Locate the cell with the specified text and output its [X, Y] center coordinate. 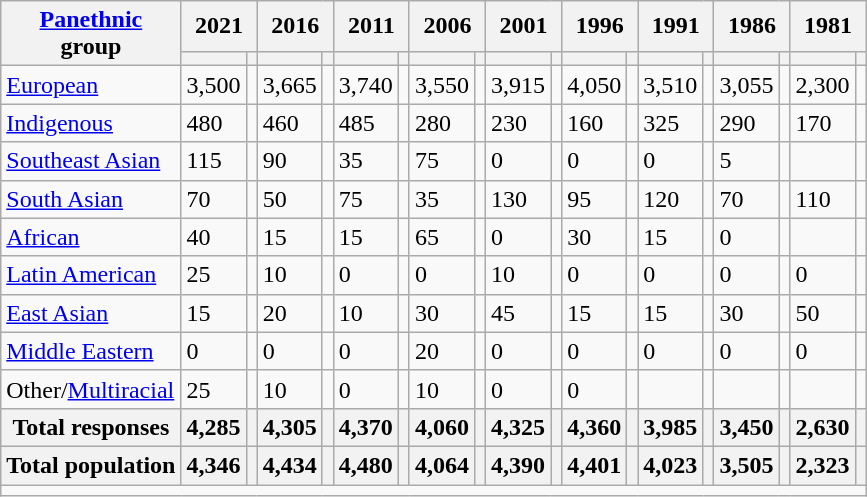
4,050 [594, 85]
South Asian [91, 199]
3,500 [214, 85]
3,505 [746, 465]
Other/Multiracial [91, 389]
110 [822, 199]
95 [594, 199]
3,915 [518, 85]
4,390 [518, 465]
325 [670, 123]
4,346 [214, 465]
Latin American [91, 275]
4,370 [366, 427]
2011 [371, 26]
4,480 [366, 465]
480 [214, 123]
2001 [524, 26]
2,630 [822, 427]
3,985 [670, 427]
4,325 [518, 427]
2,323 [822, 465]
4,434 [290, 465]
290 [746, 123]
European [91, 85]
1996 [600, 26]
3,450 [746, 427]
Total responses [91, 427]
65 [442, 237]
40 [214, 237]
230 [518, 123]
4,305 [290, 427]
Southeast Asian [91, 161]
5 [746, 161]
485 [366, 123]
90 [290, 161]
120 [670, 199]
Total population [91, 465]
130 [518, 199]
3,510 [670, 85]
2016 [295, 26]
3,665 [290, 85]
Panethnicgroup [91, 34]
170 [822, 123]
2021 [219, 26]
2,300 [822, 85]
3,550 [442, 85]
1981 [828, 26]
4,360 [594, 427]
160 [594, 123]
1986 [752, 26]
4,401 [594, 465]
1991 [676, 26]
115 [214, 161]
3,740 [366, 85]
East Asian [91, 313]
460 [290, 123]
45 [518, 313]
4,064 [442, 465]
Middle Eastern [91, 351]
Indigenous [91, 123]
4,023 [670, 465]
280 [442, 123]
2006 [447, 26]
4,285 [214, 427]
African [91, 237]
4,060 [442, 427]
3,055 [746, 85]
